Output the [x, y] coordinate of the center of the cell containing the given text.  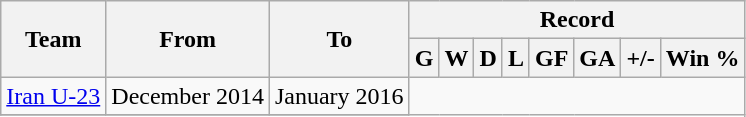
From [188, 39]
GF [551, 58]
W [456, 58]
To [339, 39]
Iran U-23 [54, 96]
L [516, 58]
December 2014 [188, 96]
Record [577, 20]
GA [598, 58]
D [488, 58]
+/- [640, 58]
January 2016 [339, 96]
G [424, 58]
Team [54, 39]
Win % [702, 58]
